Detect which cell encompasses the target text, then output its (x, y) center coordinate. 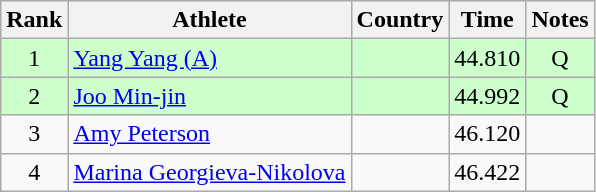
Yang Yang (A) (210, 58)
3 (34, 134)
Country (400, 20)
Joo Min-jin (210, 96)
Time (488, 20)
44.810 (488, 58)
Rank (34, 20)
46.120 (488, 134)
1 (34, 58)
2 (34, 96)
4 (34, 172)
Amy Peterson (210, 134)
Notes (560, 20)
46.422 (488, 172)
Athlete (210, 20)
44.992 (488, 96)
Marina Georgieva-Nikolova (210, 172)
